Extract the (X, Y) coordinate from the center of the cell holding the provided text.  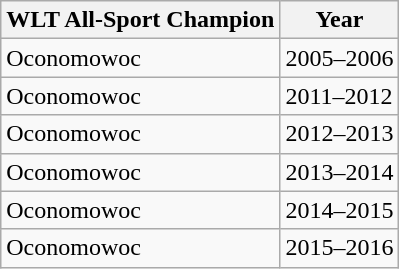
2015–2016 (340, 248)
Year (340, 20)
2014–2015 (340, 210)
2013–2014 (340, 172)
2005–2006 (340, 58)
WLT All-Sport Champion (140, 20)
2011–2012 (340, 96)
2012–2013 (340, 134)
